Locate the cell with the specified text and output its [x, y] center coordinate. 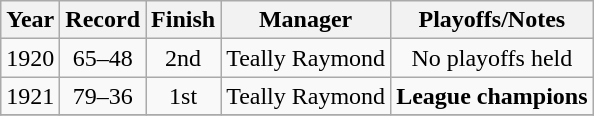
79–36 [103, 96]
2nd [184, 58]
Record [103, 20]
Playoffs/Notes [492, 20]
1921 [30, 96]
Year [30, 20]
League champions [492, 96]
No playoffs held [492, 58]
65–48 [103, 58]
1920 [30, 58]
Finish [184, 20]
1st [184, 96]
Manager [306, 20]
